Determine the (X, Y) coordinate at the center of the cell enclosing the given text.  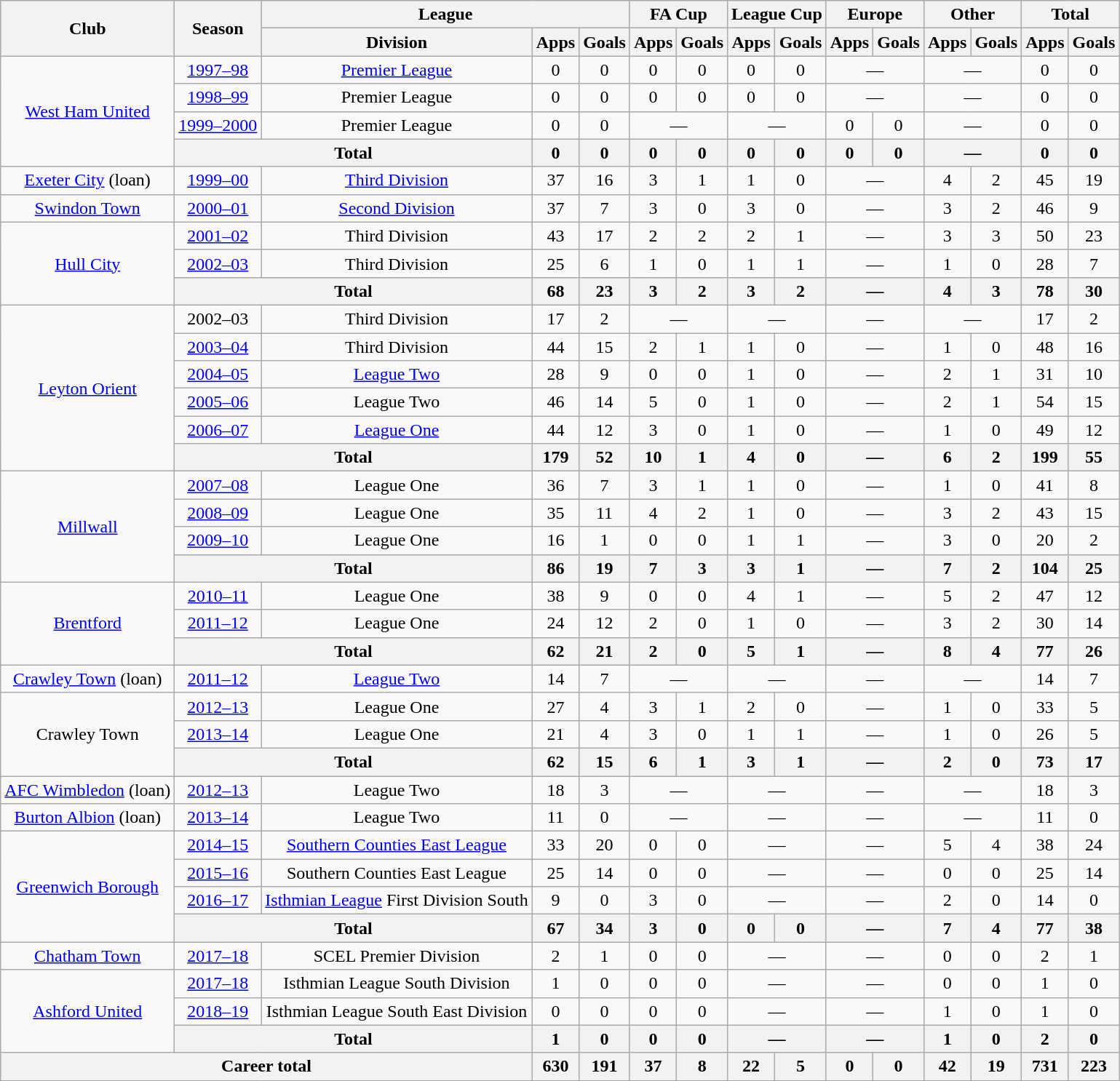
2007–08 (218, 485)
1998–99 (218, 97)
104 (1045, 568)
223 (1094, 1066)
22 (751, 1066)
1997–98 (218, 70)
2001–02 (218, 236)
179 (555, 458)
47 (1045, 596)
199 (1045, 458)
731 (1045, 1066)
35 (555, 513)
Greenwich Borough (87, 887)
2005–06 (218, 402)
68 (555, 291)
191 (605, 1066)
78 (1045, 291)
Europe (875, 15)
48 (1045, 347)
Chatham Town (87, 956)
Ashford United (87, 1011)
2006–07 (218, 430)
Other (972, 15)
27 (555, 706)
31 (1045, 375)
Club (87, 28)
Millwall (87, 527)
Hull City (87, 263)
2015–16 (218, 873)
41 (1045, 485)
Career total (266, 1066)
Leyton Orient (87, 388)
36 (555, 485)
67 (555, 928)
73 (1045, 762)
42 (947, 1066)
Second Division (397, 208)
AFC Wimbledon (loan) (87, 789)
Isthmian League South East Division (397, 1011)
League (445, 15)
Exeter City (loan) (87, 180)
Burton Albion (loan) (87, 818)
Crawley Town (loan) (87, 679)
34 (605, 928)
55 (1094, 458)
2004–05 (218, 375)
2014–15 (218, 845)
Isthmian League First Division South (397, 901)
2018–19 (218, 1011)
Isthmian League South Division (397, 984)
54 (1045, 402)
League Cup (777, 15)
Crawley Town (87, 734)
1999–2000 (218, 125)
2016–17 (218, 901)
SCEL Premier Division (397, 956)
86 (555, 568)
2003–04 (218, 347)
2008–09 (218, 513)
45 (1045, 180)
50 (1045, 236)
Brentford (87, 623)
2009–10 (218, 540)
Division (397, 42)
FA Cup (678, 15)
Season (218, 28)
Swindon Town (87, 208)
1999–00 (218, 180)
2010–11 (218, 596)
52 (605, 458)
2000–01 (218, 208)
West Ham United (87, 111)
49 (1045, 430)
630 (555, 1066)
